For the text-containing cell, return its midpoint in [x, y] coordinate format. 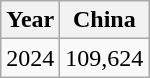
109,624 [104, 58]
China [104, 20]
2024 [30, 58]
Year [30, 20]
